Identify which cell holds the provided text, then report its (X, Y) central coordinate. 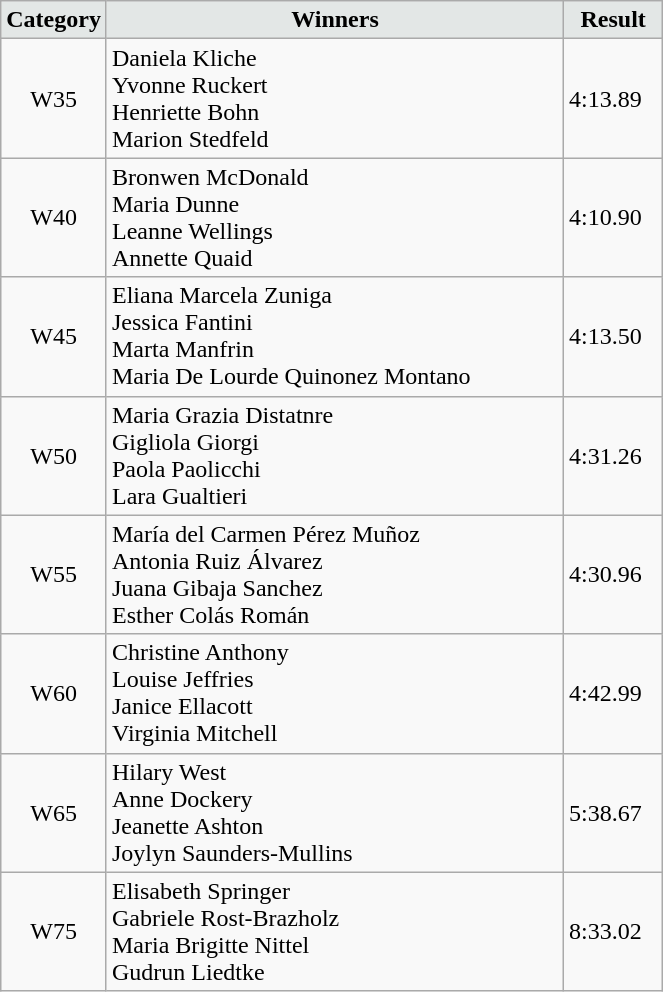
4:13.50 (614, 336)
4:10.90 (614, 218)
María del Carmen Pérez Muñoz Antonia Ruiz Álvarez Juana Gibaja Sanchez Esther Colás Román (334, 574)
4:31.26 (614, 456)
Category (54, 20)
W75 (54, 932)
5:38.67 (614, 812)
Daniela Kliche Yvonne Ruckert Henriette Bohn Marion Stedfeld (334, 98)
W50 (54, 456)
4:13.89 (614, 98)
Eliana Marcela Zuniga Jessica Fantini Marta Manfrin Maria De Lourde Quinonez Montano (334, 336)
Christine Anthony Louise Jeffries Janice Ellacott Virginia Mitchell (334, 694)
W65 (54, 812)
W40 (54, 218)
4:42.99 (614, 694)
8:33.02 (614, 932)
Maria Grazia Distatnre Gigliola Giorgi Paola Paolicchi Lara Gualtieri (334, 456)
Bronwen McDonald Maria Dunne Leanne Wellings Annette Quaid (334, 218)
W60 (54, 694)
Result (614, 20)
Hilary West Anne Dockery Jeanette Ashton Joylyn Saunders-Mullins (334, 812)
W45 (54, 336)
4:30.96 (614, 574)
Winners (334, 20)
W55 (54, 574)
Elisabeth Springer Gabriele Rost-Brazholz Maria Brigitte Nittel Gudrun Liedtke (334, 932)
W35 (54, 98)
